Find where the given text appears and provide that cell's center as [X, Y] coordinate. 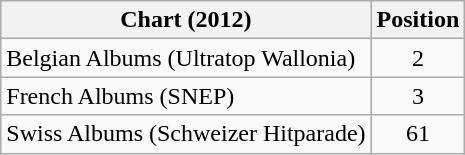
Swiss Albums (Schweizer Hitparade) [186, 134]
Belgian Albums (Ultratop Wallonia) [186, 58]
Chart (2012) [186, 20]
French Albums (SNEP) [186, 96]
3 [418, 96]
2 [418, 58]
Position [418, 20]
61 [418, 134]
